Capture the cell that displays the provided text and extract its (x, y) central coordinate. 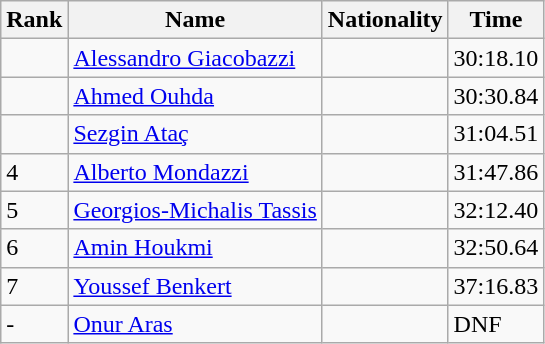
7 (34, 286)
Ahmed Ouhda (195, 96)
Name (195, 20)
6 (34, 248)
Youssef Benkert (195, 286)
Sezgin Ataç (195, 134)
Nationality (385, 20)
30:30.84 (496, 96)
Time (496, 20)
30:18.10 (496, 58)
Rank (34, 20)
Georgios-Michalis Tassis (195, 210)
5 (34, 210)
Alberto Mondazzi (195, 172)
32:12.40 (496, 210)
DNF (496, 324)
37:16.83 (496, 286)
Amin Houkmi (195, 248)
Onur Aras (195, 324)
4 (34, 172)
32:50.64 (496, 248)
31:04.51 (496, 134)
- (34, 324)
Alessandro Giacobazzi (195, 58)
31:47.86 (496, 172)
